Return the (x, y) coordinate for the center point of the cell that contains the specified text.  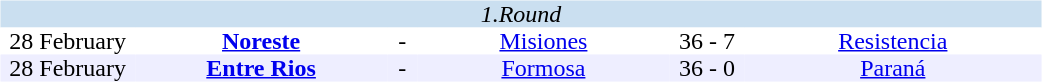
Paraná (892, 68)
Resistencia (892, 42)
Noreste (262, 42)
Misiones (544, 42)
1.Round (520, 14)
36 - 7 (707, 42)
Formosa (544, 68)
Entre Rios (262, 68)
36 - 0 (707, 68)
